Provide the [X, Y] coordinate of the cell's center where the given text is located.  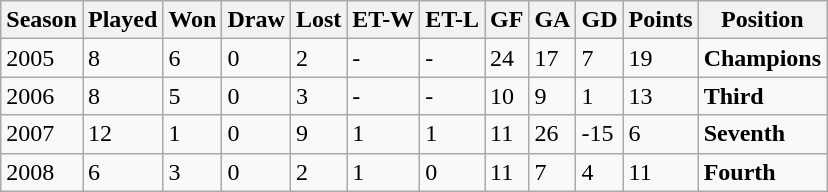
2005 [42, 58]
Season [42, 20]
2006 [42, 96]
Fourth [762, 172]
ET-L [452, 20]
Won [192, 20]
Points [660, 20]
Champions [762, 58]
26 [552, 134]
GA [552, 20]
Third [762, 96]
24 [507, 58]
2007 [42, 134]
5 [192, 96]
2008 [42, 172]
4 [600, 172]
Draw [256, 20]
12 [122, 134]
ET-W [384, 20]
19 [660, 58]
Position [762, 20]
Seventh [762, 134]
13 [660, 96]
Played [122, 20]
GD [600, 20]
-15 [600, 134]
17 [552, 58]
Lost [318, 20]
10 [507, 96]
GF [507, 20]
